Capture the cell that displays the provided text and extract its [x, y] central coordinate. 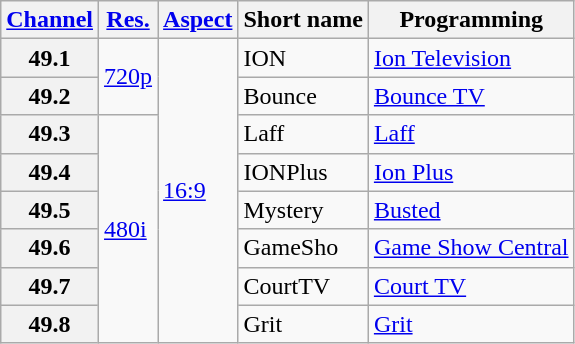
Court TV [471, 286]
Bounce TV [471, 96]
Ion Television [471, 58]
IONPlus [303, 172]
720p [128, 77]
49.6 [50, 248]
Programming [471, 20]
49.7 [50, 286]
49.4 [50, 172]
Bounce [303, 96]
Short name [303, 20]
Res. [128, 20]
49.5 [50, 210]
49.2 [50, 96]
49.8 [50, 324]
Channel [50, 20]
Game Show Central [471, 248]
Aspect [198, 20]
Mystery [303, 210]
16:9 [198, 191]
GameSho [303, 248]
CourtTV [303, 286]
49.1 [50, 58]
ION [303, 58]
49.3 [50, 134]
Busted [471, 210]
480i [128, 229]
Ion Plus [471, 172]
